Provide the [x, y] coordinate of the cell's center where the given text is located.  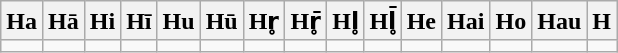
Hr̥̄ [306, 21]
He [421, 21]
Hā [63, 21]
Hr̥ [264, 21]
Hi [102, 21]
Hu [178, 21]
Hū [222, 21]
Hai [466, 21]
Hau [560, 21]
Hl̥̄ [382, 21]
Ho [511, 21]
Hī [139, 21]
Ha [22, 21]
Hl̥ [346, 21]
H [602, 21]
